Locate the cell with the specified text and output its [x, y] center coordinate. 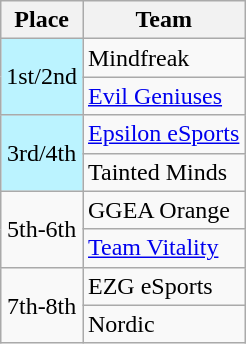
Mindfreak [163, 58]
Evil Geniuses [163, 96]
7th-8th [42, 305]
Tainted Minds [163, 172]
5th-6th [42, 229]
Place [42, 20]
Epsilon eSports [163, 134]
GGEA Orange [163, 210]
3rd/4th [42, 153]
Team [163, 20]
Team Vitality [163, 248]
Nordic [163, 324]
EZG eSports [163, 286]
1st/2nd [42, 77]
